Provide the (X, Y) coordinate of the cell's center where the given text is located.  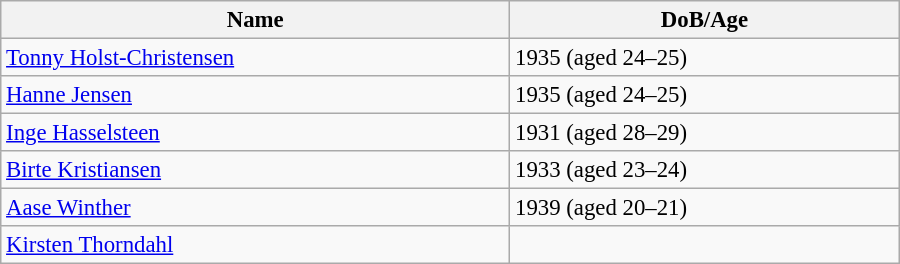
Hanne Jensen (256, 95)
Kirsten Thorndahl (256, 245)
Aase Winther (256, 208)
Tonny Holst-Christensen (256, 58)
1933 (aged 23–24) (705, 170)
DoB/Age (705, 20)
Name (256, 20)
1931 (aged 28–29) (705, 133)
1939 (aged 20–21) (705, 208)
Birte Kristiansen (256, 170)
Inge Hasselsteen (256, 133)
